Determine the (X, Y) coordinate at the center of the cell enclosing the given text.  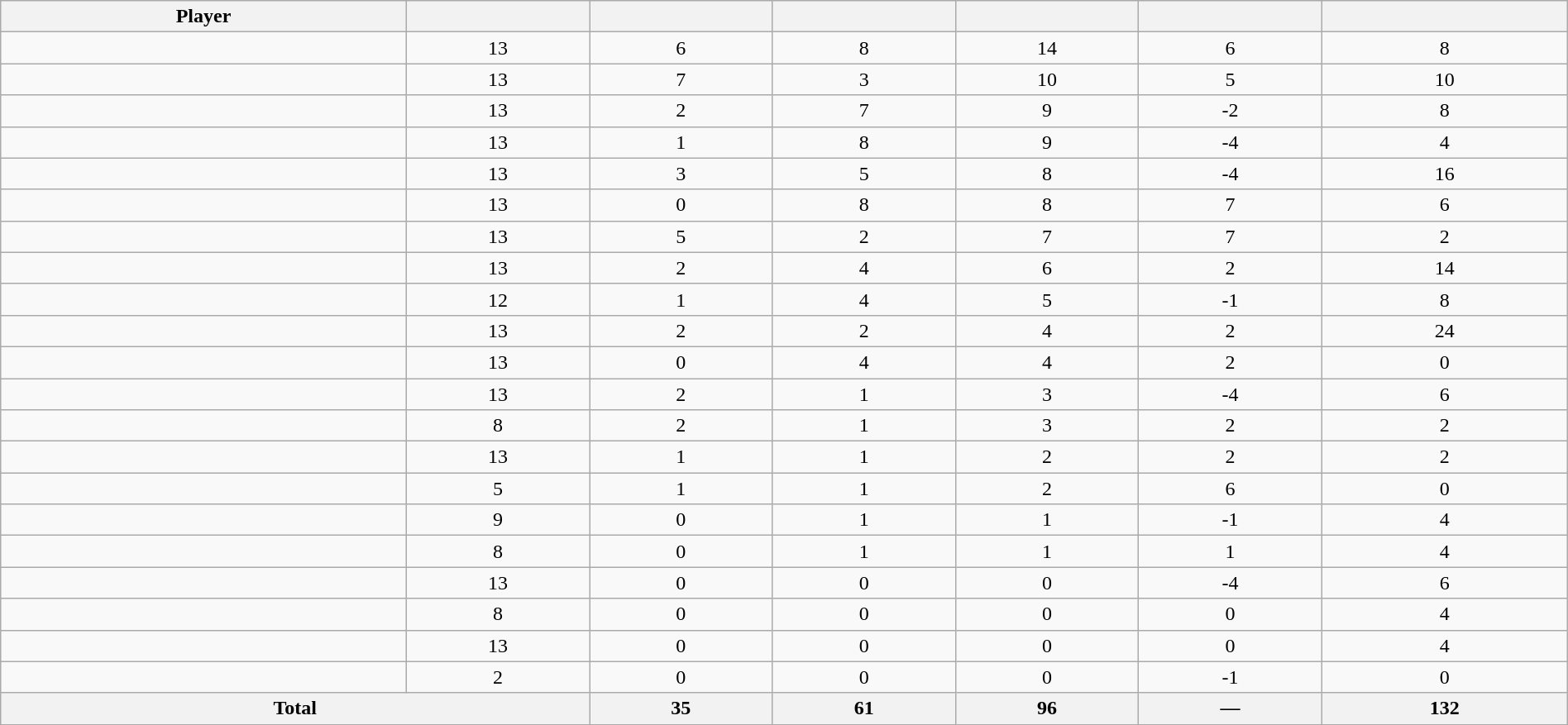
24 (1444, 331)
Player (203, 17)
96 (1047, 708)
-2 (1231, 111)
132 (1444, 708)
61 (863, 708)
— (1231, 708)
35 (681, 708)
12 (498, 299)
16 (1444, 174)
Total (295, 708)
